Find where the given text appears and provide that cell's center as (x, y) coordinate. 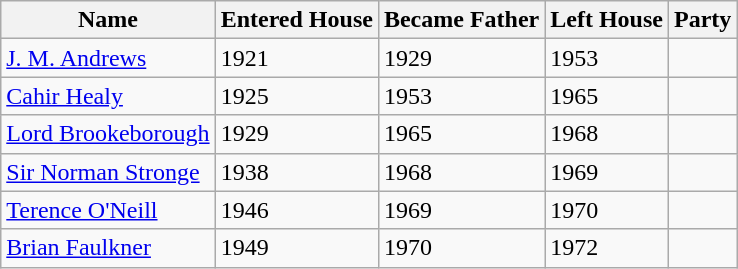
1946 (296, 210)
Terence O'Neill (108, 210)
1949 (296, 248)
J. M. Andrews (108, 58)
Lord Brookeborough (108, 134)
Cahir Healy (108, 96)
1972 (607, 248)
Became Father (461, 20)
Entered House (296, 20)
Sir Norman Stronge (108, 172)
1925 (296, 96)
Party (702, 20)
1938 (296, 172)
1921 (296, 58)
Left House (607, 20)
Name (108, 20)
Brian Faulkner (108, 248)
